Provide the [X, Y] coordinate of the cell's center where the given text is located.  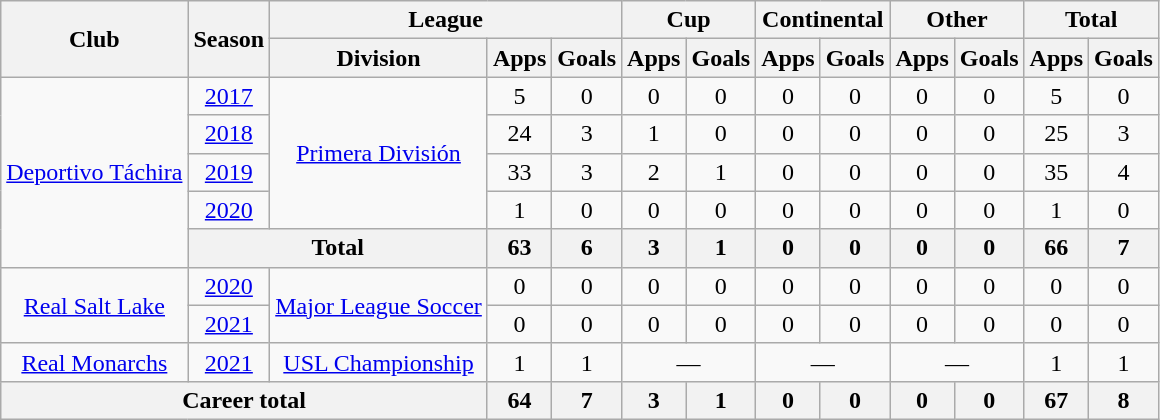
33 [519, 172]
Club [94, 39]
Cup [689, 20]
2 [654, 172]
Primera División [379, 153]
66 [1056, 248]
2017 [229, 96]
6 [587, 248]
4 [1124, 172]
24 [519, 134]
Deportivo Táchira [94, 172]
USL Championship [379, 362]
67 [1056, 400]
2019 [229, 172]
League [446, 20]
35 [1056, 172]
64 [519, 400]
Season [229, 39]
63 [519, 248]
Major League Soccer [379, 305]
Division [379, 58]
2018 [229, 134]
25 [1056, 134]
Real Salt Lake [94, 305]
Real Monarchs [94, 362]
Other [957, 20]
Continental [823, 20]
Career total [244, 400]
8 [1124, 400]
